From the cell containing the given text, extract its center point as [X, Y] coordinate. 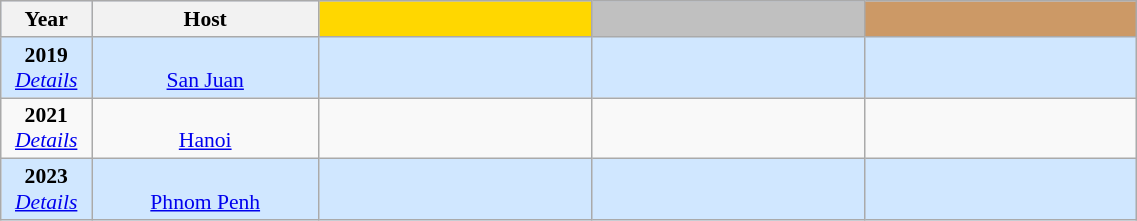
2019Details [46, 68]
Phnom Penh [206, 190]
Host [206, 19]
San Juan [206, 68]
Hanoi [206, 128]
2021Details [46, 128]
2023Details [46, 190]
Year [46, 19]
